Return (x, y) of the center of cell containing provided text 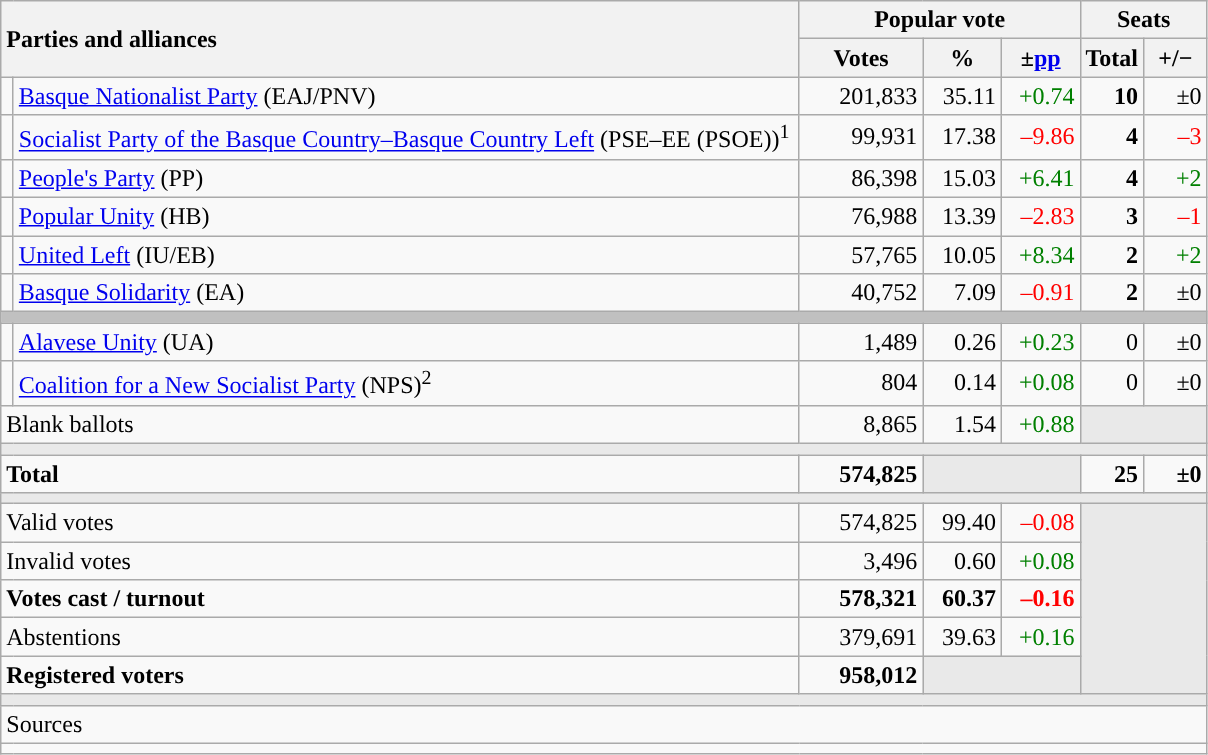
Votes cast / turnout (400, 599)
Coalition for a New Socialist Party (NPS)2 (406, 384)
578,321 (861, 599)
±pp (1040, 58)
0.26 (962, 342)
Registered voters (400, 675)
3,496 (861, 561)
8,865 (861, 424)
99.40 (962, 523)
40,752 (861, 293)
99,931 (861, 138)
People's Party (PP) (406, 178)
201,833 (861, 96)
13.39 (962, 217)
% (962, 58)
United Left (IU/EB) (406, 255)
Blank ballots (400, 424)
–1 (1176, 217)
60.37 (962, 599)
76,988 (861, 217)
15.03 (962, 178)
17.38 (962, 138)
+8.34 (1040, 255)
–3 (1176, 138)
–2.83 (1040, 217)
25 (1112, 474)
+0.74 (1040, 96)
804 (861, 384)
Popular vote (940, 20)
+0.16 (1040, 637)
Socialist Party of the Basque Country–Basque Country Left (PSE–EE (PSOE))1 (406, 138)
–9.86 (1040, 138)
0.60 (962, 561)
57,765 (861, 255)
+6.41 (1040, 178)
Alavese Unity (UA) (406, 342)
Seats (1144, 20)
Votes (861, 58)
35.11 (962, 96)
Valid votes (400, 523)
Basque Nationalist Party (EAJ/PNV) (406, 96)
10.05 (962, 255)
7.09 (962, 293)
1.54 (962, 424)
Invalid votes (400, 561)
–0.91 (1040, 293)
39.63 (962, 637)
0.14 (962, 384)
–0.16 (1040, 599)
–0.08 (1040, 523)
+0.88 (1040, 424)
+0.23 (1040, 342)
379,691 (861, 637)
10 (1112, 96)
+/− (1176, 58)
Abstentions (400, 637)
Sources (604, 724)
3 (1112, 217)
Basque Solidarity (EA) (406, 293)
958,012 (861, 675)
Parties and alliances (400, 39)
1,489 (861, 342)
Popular Unity (HB) (406, 217)
86,398 (861, 178)
